Locate the cell with the specified text and output its (x, y) center coordinate. 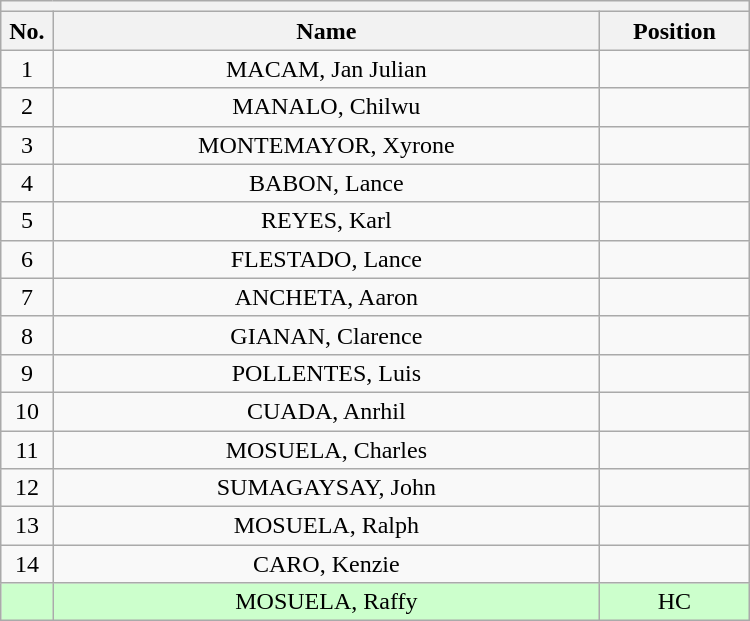
MACAM, Jan Julian (326, 69)
4 (27, 183)
8 (27, 335)
MOSUELA, Charles (326, 449)
REYES, Karl (326, 221)
ANCHETA, Aaron (326, 297)
14 (27, 564)
1 (27, 69)
13 (27, 526)
MONTEMAYOR, Xyrone (326, 145)
CUADA, Anrhil (326, 411)
Position (675, 31)
SUMAGAYSAY, John (326, 488)
MANALO, Chilwu (326, 107)
BABON, Lance (326, 183)
MOSUELA, Raffy (326, 602)
Name (326, 31)
No. (27, 31)
7 (27, 297)
CARO, Kenzie (326, 564)
FLESTADO, Lance (326, 259)
GIANAN, Clarence (326, 335)
HC (675, 602)
12 (27, 488)
5 (27, 221)
9 (27, 373)
2 (27, 107)
10 (27, 411)
MOSUELA, Ralph (326, 526)
11 (27, 449)
6 (27, 259)
POLLENTES, Luis (326, 373)
3 (27, 145)
